Find where the given text appears and provide that cell's center as (X, Y) coordinate. 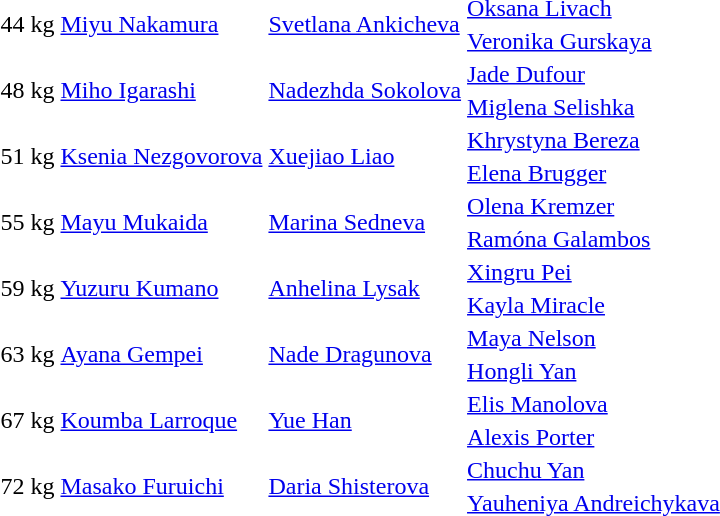
Yue Han (365, 420)
Ksenia Nezgovorova (162, 156)
Anhelina Lysak (365, 288)
Koumba Larroque (162, 420)
Miho Igarashi (162, 90)
Xuejiao Liao (365, 156)
Nade Dragunova (365, 354)
Mayu Mukaida (162, 222)
Nadezhda Sokolova (365, 90)
Ayana Gempei (162, 354)
Yuzuru Kumano (162, 288)
Marina Sedneva (365, 222)
